Capture the cell that displays the provided text and extract its [x, y] central coordinate. 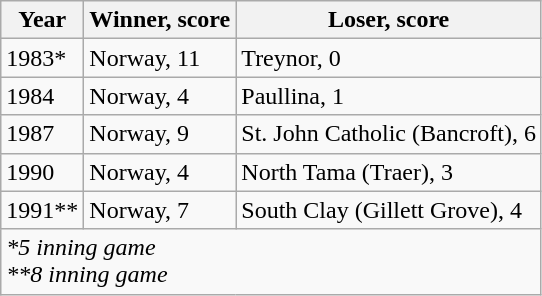
South Clay (Gillett Grove), 4 [389, 210]
St. John Catholic (Bancroft), 6 [389, 134]
North Tama (Traer), 3 [389, 172]
1983* [42, 58]
Norway, 7 [160, 210]
1984 [42, 96]
Norway, 9 [160, 134]
Year [42, 20]
*5 inning game**8 inning game [272, 262]
Loser, score [389, 20]
Paullina, 1 [389, 96]
1990 [42, 172]
Norway, 11 [160, 58]
1991** [42, 210]
Winner, score [160, 20]
Treynor, 0 [389, 58]
1987 [42, 134]
